Return the (x, y) coordinate for the center point of the cell that contains the specified text.  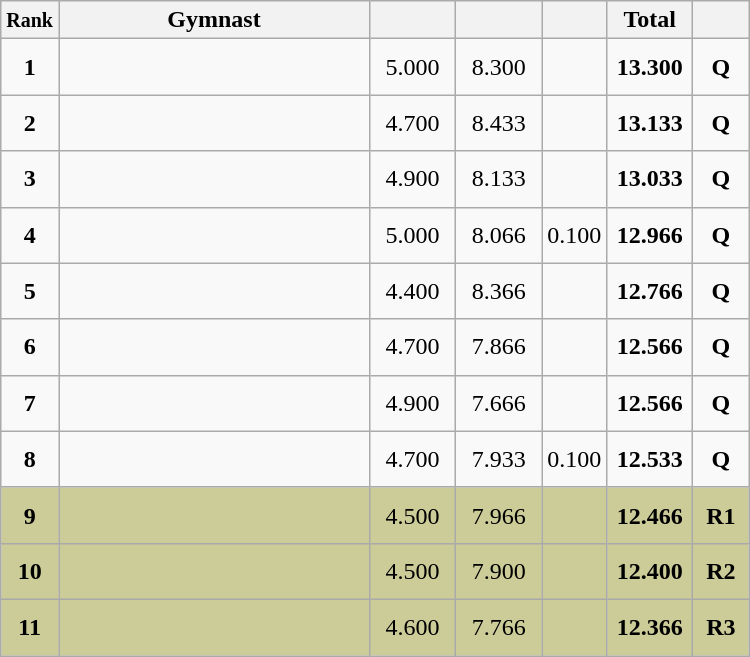
12.966 (650, 235)
R3 (721, 627)
8.366 (499, 291)
7.666 (499, 403)
4 (30, 235)
7.900 (499, 571)
8.300 (499, 67)
4.600 (413, 627)
13.033 (650, 179)
8.133 (499, 179)
6 (30, 347)
R1 (721, 515)
7.966 (499, 515)
1 (30, 67)
4.400 (413, 291)
3 (30, 179)
12.766 (650, 291)
10 (30, 571)
Gymnast (214, 20)
9 (30, 515)
7.866 (499, 347)
8.066 (499, 235)
Total (650, 20)
13.300 (650, 67)
12.533 (650, 459)
12.400 (650, 571)
Rank (30, 20)
7 (30, 403)
8.433 (499, 123)
R2 (721, 571)
2 (30, 123)
12.466 (650, 515)
8 (30, 459)
7.766 (499, 627)
13.133 (650, 123)
5 (30, 291)
11 (30, 627)
7.933 (499, 459)
12.366 (650, 627)
